Identify which cell holds the provided text, then report its [x, y] central coordinate. 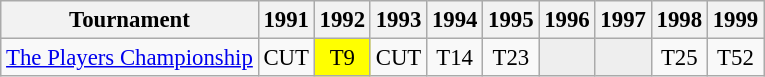
1999 [735, 20]
1994 [455, 20]
The Players Championship [130, 58]
1995 [511, 20]
T25 [679, 58]
1998 [679, 20]
1992 [342, 20]
1996 [567, 20]
1991 [286, 20]
Tournament [130, 20]
T52 [735, 58]
1993 [398, 20]
1997 [623, 20]
T9 [342, 58]
T23 [511, 58]
T14 [455, 58]
